Capture the cell that displays the provided text and extract its (X, Y) central coordinate. 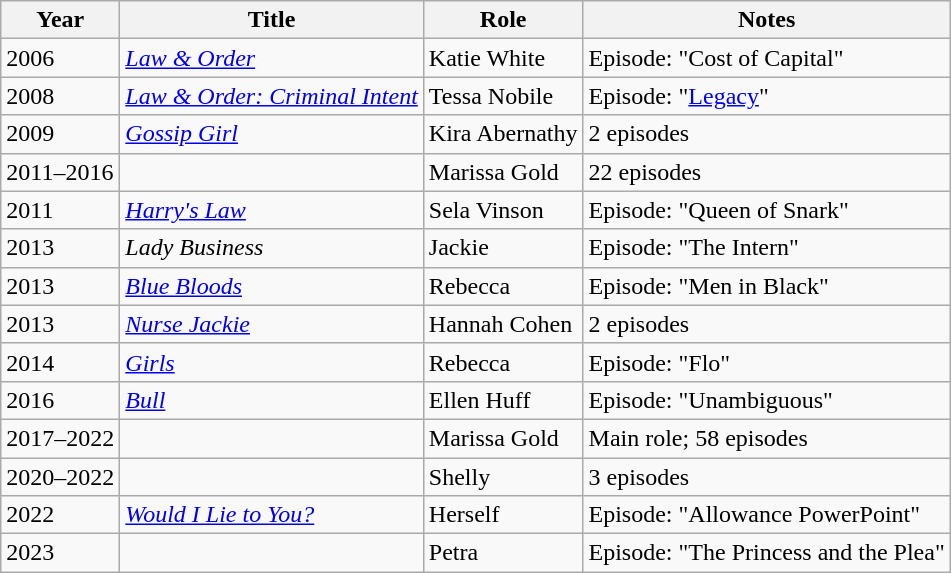
Main role; 58 episodes (766, 438)
Herself (503, 515)
Episode: "Men in Black" (766, 286)
Year (60, 20)
Kira Abernathy (503, 134)
2014 (60, 362)
3 episodes (766, 477)
Blue Bloods (272, 286)
Gossip Girl (272, 134)
Role (503, 20)
Shelly (503, 477)
Episode: "Flo" (766, 362)
Episode: "Cost of Capital" (766, 58)
2023 (60, 553)
Petra (503, 553)
Would I Lie to You? (272, 515)
2011 (60, 210)
Title (272, 20)
Bull (272, 400)
Episode: "Queen of Snark" (766, 210)
Episode: "Unambiguous" (766, 400)
Harry's Law (272, 210)
2006 (60, 58)
Tessa Nobile (503, 96)
Hannah Cohen (503, 324)
2017–2022 (60, 438)
2008 (60, 96)
2020–2022 (60, 477)
Law & Order (272, 58)
Episode: "The Princess and the Plea" (766, 553)
Ellen Huff (503, 400)
Lady Business (272, 248)
Katie White (503, 58)
2022 (60, 515)
Law & Order: Criminal Intent (272, 96)
2016 (60, 400)
Notes (766, 20)
Sela Vinson (503, 210)
Girls (272, 362)
2009 (60, 134)
Episode: "The Intern" (766, 248)
2011–2016 (60, 172)
Jackie (503, 248)
Episode: "Allowance PowerPoint" (766, 515)
22 episodes (766, 172)
Nurse Jackie (272, 324)
Episode: "Legacy" (766, 96)
